Determine the [X, Y] coordinate at the center of the cell enclosing the given text.  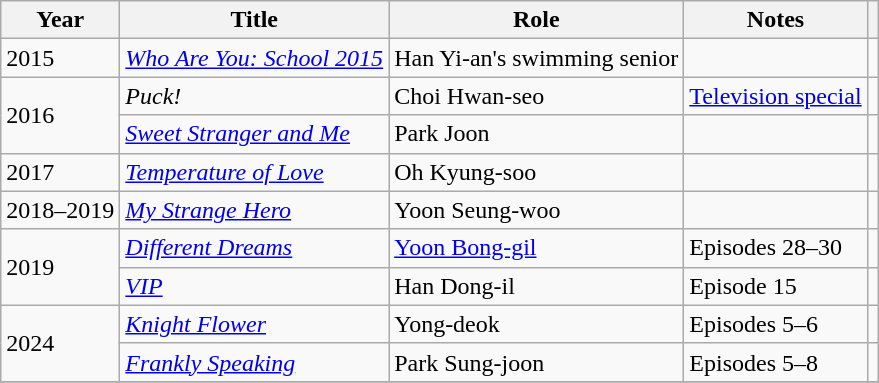
Han Dong-il [536, 286]
2015 [60, 58]
Episodes 28–30 [776, 248]
Yoon Seung-woo [536, 210]
VIP [254, 286]
Notes [776, 20]
Episodes 5–6 [776, 324]
Park Sung-joon [536, 362]
Episodes 5–8 [776, 362]
Sweet Stranger and Me [254, 134]
Choi Hwan-seo [536, 96]
Oh Kyung-soo [536, 172]
Knight Flower [254, 324]
2019 [60, 267]
Title [254, 20]
2018–2019 [60, 210]
Frankly Speaking [254, 362]
Who Are You: School 2015 [254, 58]
2024 [60, 343]
2016 [60, 115]
Television special [776, 96]
Park Joon [536, 134]
Different Dreams [254, 248]
My Strange Hero [254, 210]
2017 [60, 172]
Han Yi-an's swimming senior [536, 58]
Temperature of Love [254, 172]
Role [536, 20]
Puck! [254, 96]
Year [60, 20]
Yong-deok [536, 324]
Episode 15 [776, 286]
Yoon Bong-gil [536, 248]
